Extract the [x, y] coordinate from the center of the cell holding the provided text.  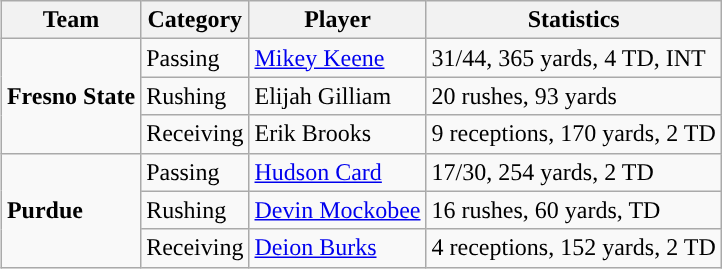
Category [195, 20]
20 rushes, 93 yards [574, 96]
Statistics [574, 20]
Devin Mockobee [338, 210]
Hudson Card [338, 172]
Purdue [70, 210]
Fresno State [70, 96]
Erik Brooks [338, 134]
Player [338, 20]
4 receptions, 152 yards, 2 TD [574, 248]
Deion Burks [338, 248]
Elijah Gilliam [338, 96]
16 rushes, 60 yards, TD [574, 210]
Mikey Keene [338, 58]
9 receptions, 170 yards, 2 TD [574, 134]
Team [70, 20]
17/30, 254 yards, 2 TD [574, 172]
31/44, 365 yards, 4 TD, INT [574, 58]
